Identify which cell holds the provided text, then report its (x, y) central coordinate. 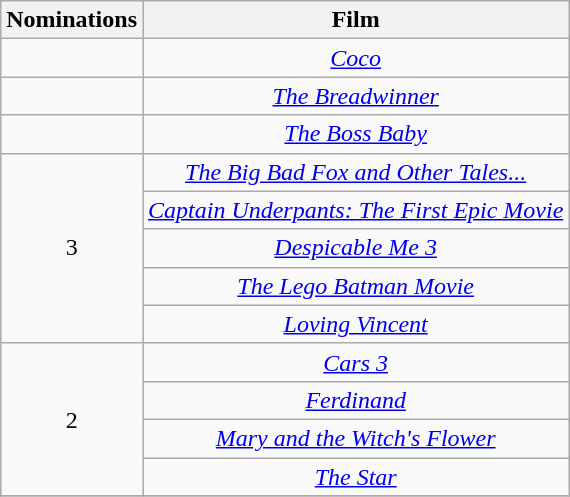
Despicable Me 3 (355, 248)
Ferdinand (355, 400)
Coco (355, 58)
The Boss Baby (355, 134)
Film (355, 20)
3 (72, 248)
The Big Bad Fox and Other Tales... (355, 172)
Mary and the Witch's Flower (355, 438)
The Lego Batman Movie (355, 286)
Cars 3 (355, 362)
Captain Underpants: The First Epic Movie (355, 210)
The Star (355, 477)
Loving Vincent (355, 324)
Nominations (72, 20)
The Breadwinner (355, 96)
2 (72, 419)
